Return (X, Y) of the center of cell containing provided text 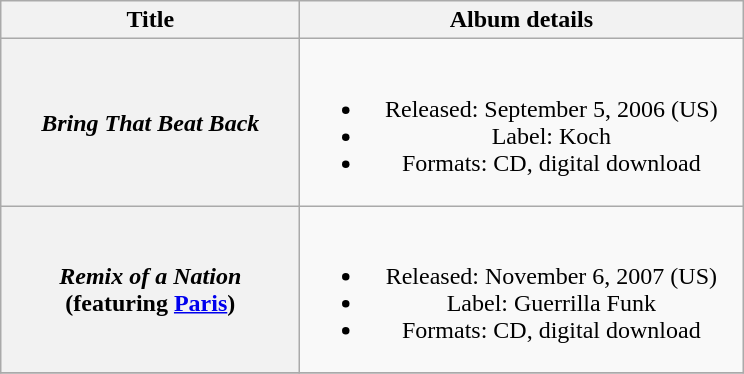
Title (150, 20)
Remix of a Nation(featuring Paris) (150, 290)
Released: November 6, 2007 (US)Label: Guerrilla FunkFormats: CD, digital download (522, 290)
Released: September 5, 2006 (US)Label: KochFormats: CD, digital download (522, 122)
Bring That Beat Back (150, 122)
Album details (522, 20)
